Capture the cell that displays the provided text and extract its (X, Y) central coordinate. 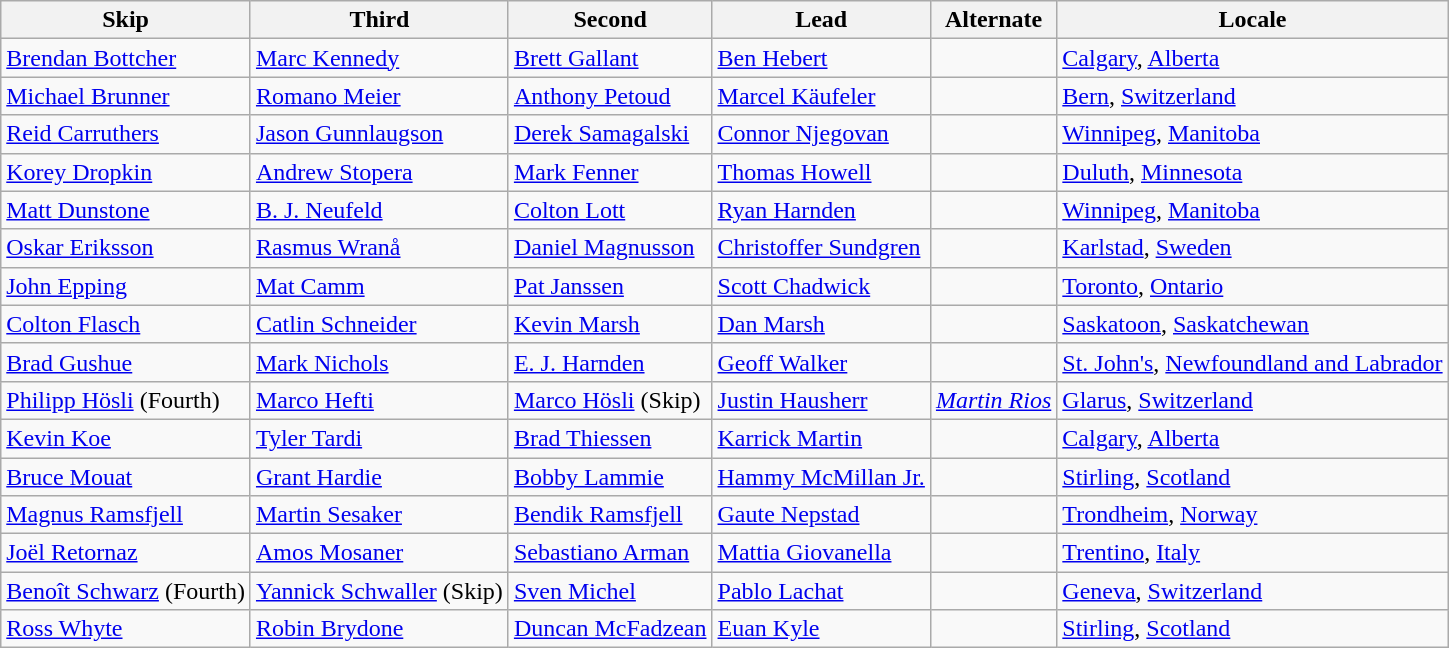
Derek Samagalski (610, 134)
Scott Chadwick (821, 286)
Daniel Magnusson (610, 248)
Bern, Switzerland (1252, 96)
Geneva, Switzerland (1252, 591)
Korey Dropkin (126, 172)
Matt Dunstone (126, 210)
Mark Fenner (610, 172)
Glarus, Switzerland (1252, 400)
Marc Kennedy (379, 58)
Third (379, 20)
Brad Thiessen (610, 438)
Karlstad, Sweden (1252, 248)
Justin Hausherr (821, 400)
Brett Gallant (610, 58)
Benoît Schwarz (Fourth) (126, 591)
Alternate (993, 20)
Colton Flasch (126, 324)
St. John's, Newfoundland and Labrador (1252, 362)
Saskatoon, Saskatchewan (1252, 324)
Colton Lott (610, 210)
Hammy McMillan Jr. (821, 477)
Kevin Marsh (610, 324)
Duluth, Minnesota (1252, 172)
Toronto, Ontario (1252, 286)
Thomas Howell (821, 172)
Martin Rios (993, 400)
Bobby Lammie (610, 477)
Tyler Tardi (379, 438)
Brad Gushue (126, 362)
Gaute Nepstad (821, 515)
Geoff Walker (821, 362)
Ben Hebert (821, 58)
Robin Brydone (379, 629)
Mark Nichols (379, 362)
Brendan Bottcher (126, 58)
Skip (126, 20)
Kevin Koe (126, 438)
E. J. Harnden (610, 362)
Karrick Martin (821, 438)
Marcel Käufeler (821, 96)
Locale (1252, 20)
Anthony Petoud (610, 96)
Ross Whyte (126, 629)
Joël Retornaz (126, 553)
Pablo Lachat (821, 591)
Trentino, Italy (1252, 553)
Bendik Ramsfjell (610, 515)
Euan Kyle (821, 629)
Jason Gunnlaugson (379, 134)
Reid Carruthers (126, 134)
Michael Brunner (126, 96)
John Epping (126, 286)
Oskar Eriksson (126, 248)
Second (610, 20)
Catlin Schneider (379, 324)
Sebastiano Arman (610, 553)
Grant Hardie (379, 477)
Martin Sesaker (379, 515)
Duncan McFadzean (610, 629)
Bruce Mouat (126, 477)
Yannick Schwaller (Skip) (379, 591)
Ryan Harnden (821, 210)
Romano Meier (379, 96)
Trondheim, Norway (1252, 515)
Mattia Giovanella (821, 553)
B. J. Neufeld (379, 210)
Dan Marsh (821, 324)
Lead (821, 20)
Rasmus Wranå (379, 248)
Connor Njegovan (821, 134)
Marco Hefti (379, 400)
Amos Mosaner (379, 553)
Christoffer Sundgren (821, 248)
Marco Hösli (Skip) (610, 400)
Magnus Ramsfjell (126, 515)
Andrew Stopera (379, 172)
Sven Michel (610, 591)
Mat Camm (379, 286)
Pat Janssen (610, 286)
Philipp Hösli (Fourth) (126, 400)
